Find where the given text appears and provide that cell's center as [X, Y] coordinate. 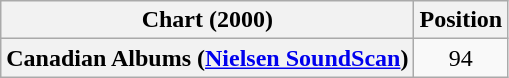
Chart (2000) [208, 20]
Canadian Albums (Nielsen SoundScan) [208, 58]
94 [461, 58]
Position [461, 20]
